Return [X, Y] of the center of cell containing provided text 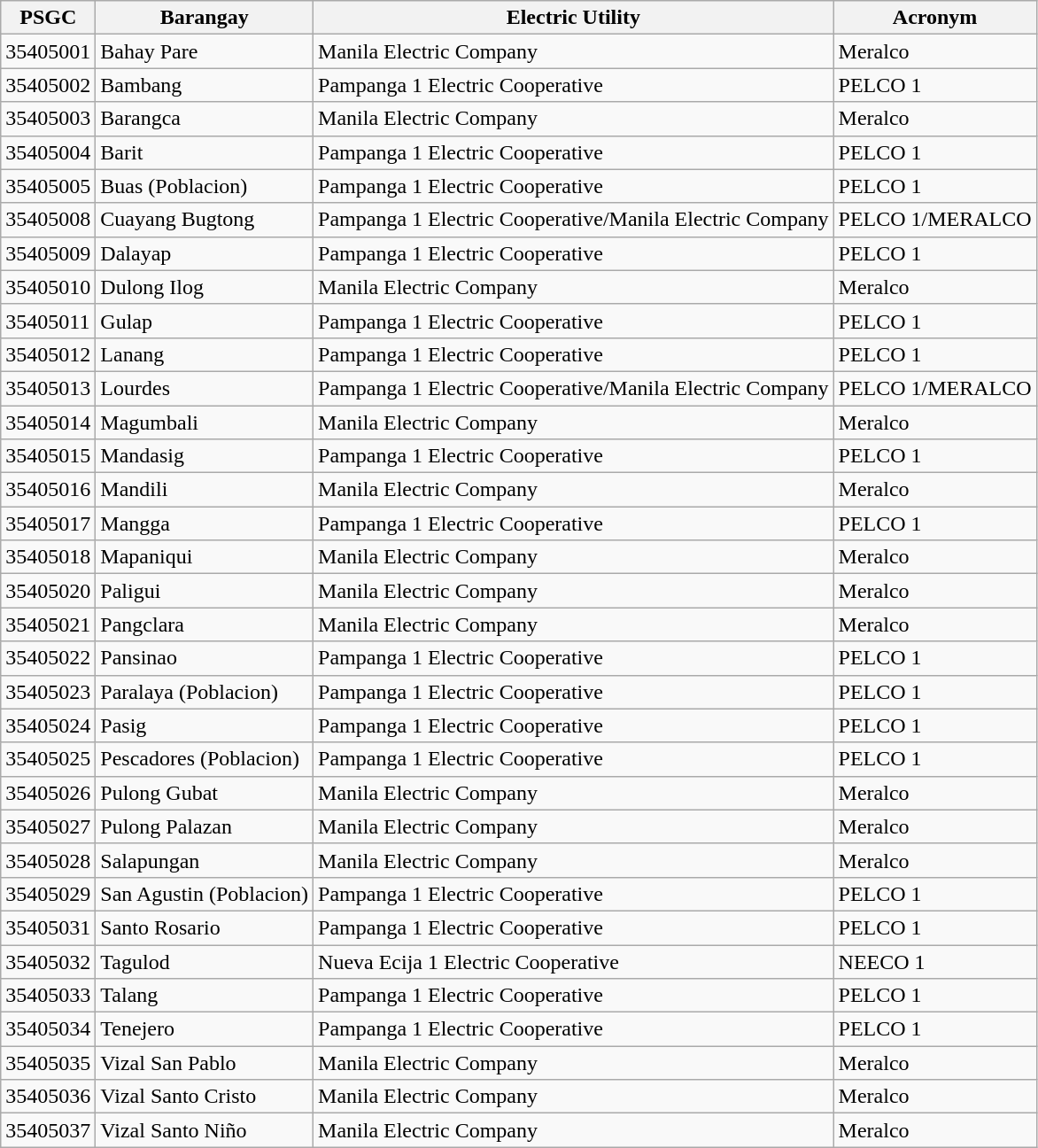
Pasig [205, 725]
35405036 [48, 1097]
35405028 [48, 860]
35405023 [48, 692]
Vizal Santo Cristo [205, 1097]
35405014 [48, 423]
35405022 [48, 658]
35405034 [48, 1029]
35405013 [48, 388]
35405005 [48, 186]
Pansinao [205, 658]
Tenejero [205, 1029]
35405002 [48, 85]
San Agustin (Poblacion) [205, 894]
PSGC [48, 18]
Mapaniqui [205, 557]
35405008 [48, 220]
35405003 [48, 119]
35405032 [48, 961]
35405010 [48, 287]
35405026 [48, 793]
35405009 [48, 253]
Mandili [205, 490]
Magumbali [205, 423]
35405021 [48, 624]
35405029 [48, 894]
Dalayap [205, 253]
Mandasig [205, 456]
Tagulod [205, 961]
Acronym [935, 18]
Talang [205, 996]
35405016 [48, 490]
Salapungan [205, 860]
Paligui [205, 591]
Lourdes [205, 388]
35405004 [48, 152]
35405033 [48, 996]
35405012 [48, 354]
35405031 [48, 927]
Mangga [205, 524]
Barangay [205, 18]
Vizal San Pablo [205, 1063]
Paralaya (Poblacion) [205, 692]
Pangclara [205, 624]
Electric Utility [574, 18]
35405001 [48, 51]
Barangca [205, 119]
Bahay Pare [205, 51]
Nueva Ecija 1 Electric Cooperative [574, 961]
35405035 [48, 1063]
Vizal Santo Niño [205, 1130]
Cuayang Bugtong [205, 220]
35405018 [48, 557]
Buas (Poblacion) [205, 186]
Barit [205, 152]
35405025 [48, 759]
Pescadores (Poblacion) [205, 759]
35405024 [48, 725]
Dulong Ilog [205, 287]
Gulap [205, 321]
35405011 [48, 321]
Pulong Palazan [205, 826]
Bambang [205, 85]
35405037 [48, 1130]
35405017 [48, 524]
Santo Rosario [205, 927]
Pulong Gubat [205, 793]
Lanang [205, 354]
35405027 [48, 826]
35405015 [48, 456]
35405020 [48, 591]
NEECO 1 [935, 961]
